Provide the (x, y) coordinate of the cell's center where the given text is located.  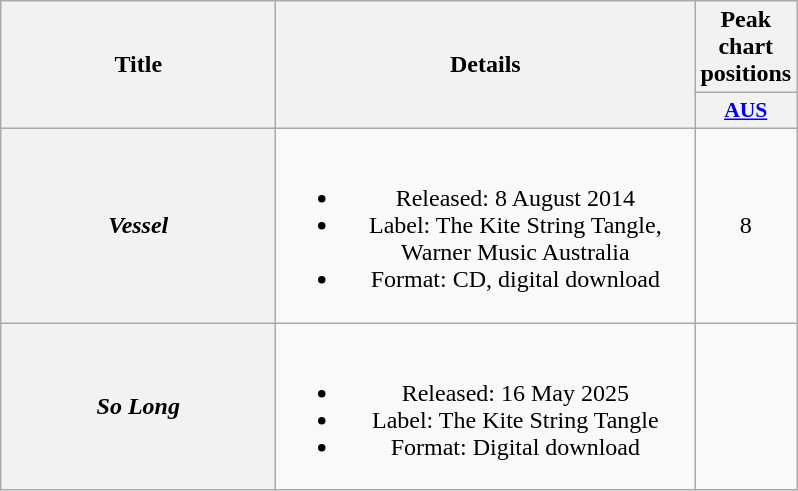
Vessel (138, 225)
AUS (746, 111)
Released: 16 May 2025Label: The Kite String TangleFormat: Digital download (486, 406)
So Long (138, 406)
8 (746, 225)
Peak chart positions (746, 47)
Details (486, 65)
Title (138, 65)
Released: 8 August 2014Label: The Kite String Tangle, Warner Music AustraliaFormat: CD, digital download (486, 225)
